Scan for the cell matching the given text and deliver its [x, y] coordinate at center. 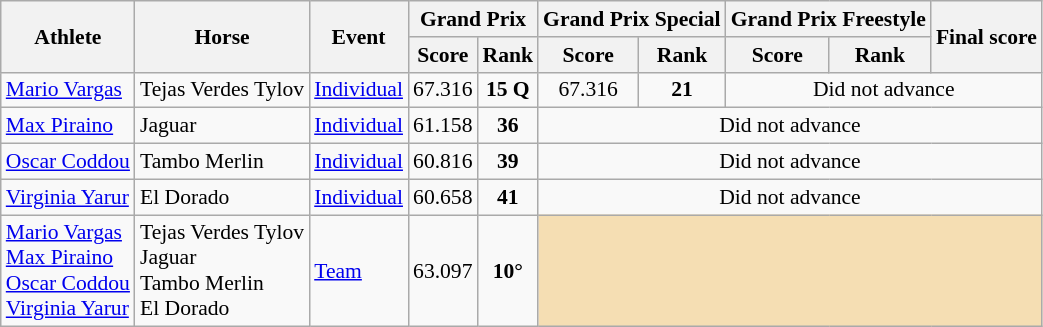
Virginia Yarur [68, 197]
Jaguar [222, 126]
Final score [986, 36]
21 [682, 90]
Mario Vargas [68, 90]
Tejas Verdes TylovJaguarTambo MerlinEl Dorado [222, 271]
El Dorado [222, 197]
Tambo Merlin [222, 162]
Team [358, 271]
39 [508, 162]
Event [358, 36]
60.816 [442, 162]
Grand Prix Special [632, 19]
Grand Prix [473, 19]
Mario VargasMax PirainoOscar CoddouVirginia Yarur [68, 271]
41 [508, 197]
Max Piraino [68, 126]
Tejas Verdes Tylov [222, 90]
36 [508, 126]
60.658 [442, 197]
63.097 [442, 271]
61.158 [442, 126]
Oscar Coddou [68, 162]
Grand Prix Freestyle [828, 19]
Horse [222, 36]
Athlete [68, 36]
15 Q [508, 90]
10° [508, 271]
